Return (X, Y) of the center of cell containing provided text 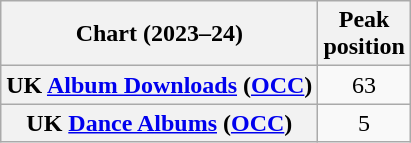
Peakposition (364, 34)
63 (364, 85)
UK Album Downloads (OCC) (160, 85)
5 (364, 123)
UK Dance Albums (OCC) (160, 123)
Chart (2023–24) (160, 34)
